Detect which cell encompasses the target text, then output its [x, y] center coordinate. 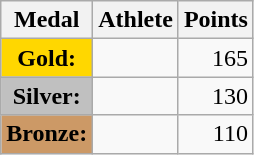
Athlete [136, 20]
165 [216, 58]
Silver: [47, 96]
Points [216, 20]
Gold: [47, 58]
Bronze: [47, 134]
Medal [47, 20]
110 [216, 134]
130 [216, 96]
